Detect which cell encompasses the target text, then output its [x, y] center coordinate. 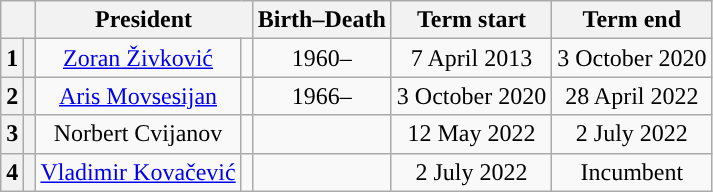
Term start [471, 20]
7 April 2013 [471, 58]
1 [12, 58]
Norbert Cvijanov [138, 134]
12 May 2022 [471, 134]
1960– [322, 58]
Birth–Death [322, 20]
4 [12, 172]
Vladimir Kovačević [138, 172]
3 [12, 134]
Term end [632, 20]
28 April 2022 [632, 96]
1966– [322, 96]
2 [12, 96]
Incumbent [632, 172]
Aris Movsesijan [138, 96]
President [144, 20]
Zoran Živković [138, 58]
